Detect which cell encompasses the target text, then output its [X, Y] center coordinate. 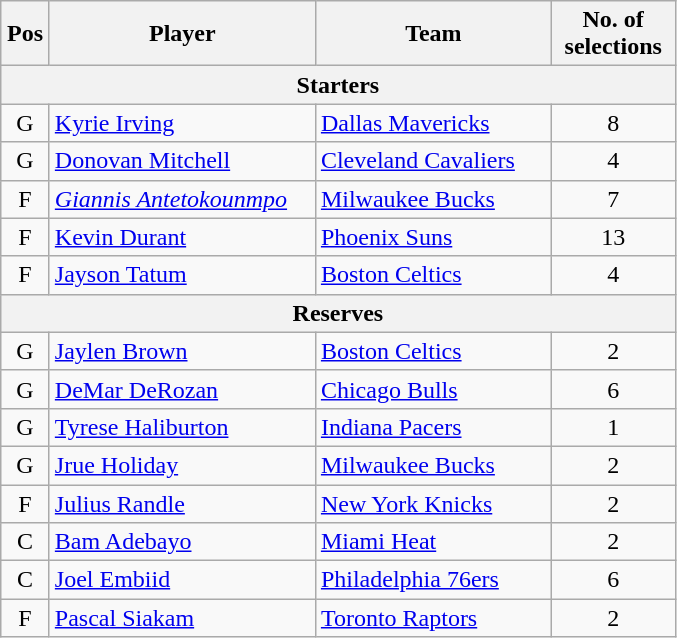
Julius Randle [182, 503]
Donovan Mitchell [182, 161]
8 [613, 123]
Philadelphia 76ers [433, 580]
Joel Embiid [182, 580]
13 [613, 237]
Player [182, 34]
Jrue Holiday [182, 465]
Jayson Tatum [182, 275]
Chicago Bulls [433, 389]
Phoenix Suns [433, 237]
No. of selections [613, 34]
Jaylen Brown [182, 351]
Indiana Pacers [433, 427]
Bam Adebayo [182, 542]
Tyrese Haliburton [182, 427]
Pascal Siakam [182, 618]
Cleveland Cavaliers [433, 161]
Kyrie Irving [182, 123]
New York Knicks [433, 503]
Giannis Antetokounmpo [182, 199]
Toronto Raptors [433, 618]
Dallas Mavericks [433, 123]
DeMar DeRozan [182, 389]
Team [433, 34]
Pos [26, 34]
7 [613, 199]
1 [613, 427]
Kevin Durant [182, 237]
Miami Heat [433, 542]
Reserves [338, 313]
Starters [338, 85]
